Provide the [x, y] coordinate of the cell's center where the given text is located.  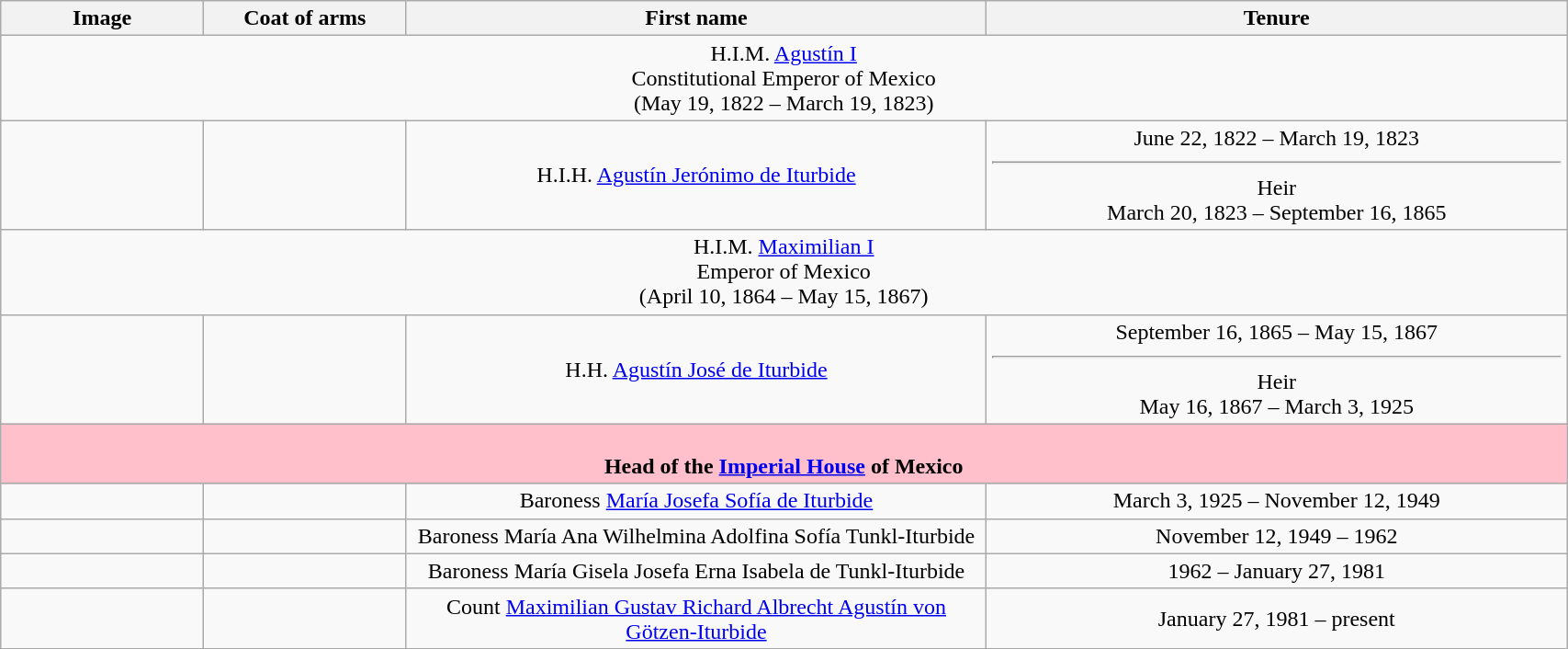
Tenure [1277, 18]
1962 – January 27, 1981 [1277, 571]
H.I.M. Agustín I Constitutional Emperor of Mexico (May 19, 1822 – March 19, 1823) [784, 78]
Image [103, 18]
First name [696, 18]
Baroness María Josefa Sofía de Iturbide [696, 501]
March 3, 1925 – November 12, 1949 [1277, 501]
H.I.M. Maximilian I Emperor of Mexico (April 10, 1864 – May 15, 1867) [784, 272]
January 27, 1981 – present [1277, 618]
Count Maximilian Gustav Richard Albrecht Agustín von Götzen-Iturbide [696, 618]
Head of the Imperial House of Mexico [784, 454]
Baroness María Ana Wilhelmina Adolfina Sofía Tunkl-Iturbide [696, 536]
Baroness María Gisela Josefa Erna Isabela de Tunkl-Iturbide [696, 571]
June 22, 1822 – March 19, 1823 Heir March 20, 1823 – September 16, 1865 [1277, 175]
Coat of arms [305, 18]
H.I.H. Agustín Jerónimo de Iturbide [696, 175]
November 12, 1949 – 1962 [1277, 536]
H.H. Agustín José de Iturbide [696, 370]
September 16, 1865 – May 15, 1867 Heir May 16, 1867 – March 3, 1925 [1277, 370]
